Detect which cell encompasses the target text, then output its [X, Y] center coordinate. 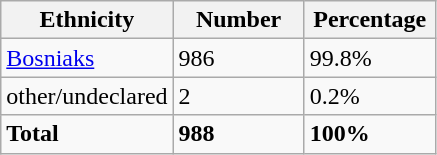
Ethnicity [87, 20]
Bosniaks [87, 58]
Total [87, 134]
100% [370, 134]
99.8% [370, 58]
0.2% [370, 96]
988 [238, 134]
Number [238, 20]
Percentage [370, 20]
2 [238, 96]
986 [238, 58]
other/undeclared [87, 96]
